Capture the cell that displays the provided text and extract its [X, Y] central coordinate. 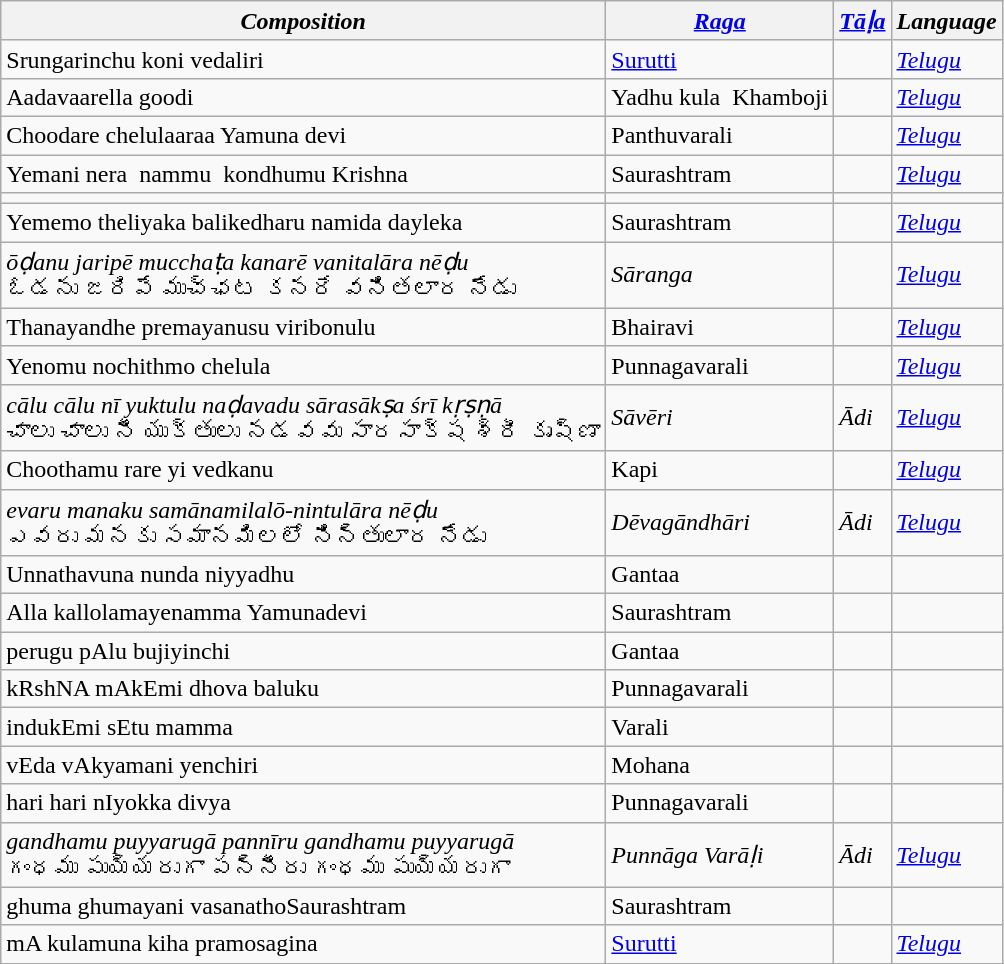
vEda vAkyamani yenchiri [304, 765]
Srungarinchu koni vedaliri [304, 59]
hari hari nIyokka divya [304, 803]
Composition [304, 21]
Kapi [720, 470]
Tāḷa [862, 21]
Choodare chelulaaraa Yamuna devi [304, 135]
Yememo theliyaka balikedharu namida dayleka [304, 223]
ghuma ghumayani vasanathoSaurashtram [304, 906]
Bhairavi [720, 327]
Dēvagāndhāri [720, 522]
Sāranga [720, 276]
Yenomu nochithmo chelula [304, 365]
Raga [720, 21]
Yemani nera nammu kondhumu Krishna [304, 173]
Alla kallolamayenamma Yamunadevi [304, 613]
evaru manaku samānamilalō-nintulāra nēḍu ఎవరు మనకు సమానమిలలో నిన్తులార నేడు [304, 522]
kRshNA mAkEmi dhova baluku [304, 689]
Unnathavuna nunda niyyadhu [304, 575]
Panthuvarali [720, 135]
Thanayandhe premayanusu viribonulu [304, 327]
gandhamu puyyarugā pannīru gandhamu puyyarugā గంధము పుయ్యరుగా పన్నీరు గంధము పుయ్యరుగా [304, 854]
Language [946, 21]
cālu cālu nī yuktulu naḍavadu sārasākṣa śrī kṛṣṇā చాలు చాలు నీ యుక్తులు నడవవు సారసాక్ష శ్రీ కృష్ణా [304, 418]
Choothamu rare yi vedkanu [304, 470]
Aadavaarella goodi [304, 97]
mA kulamuna kiha pramosagina [304, 944]
ōḍanu jaripē mucchaṭa kanarē vanitalāra nēḍu ఓడను జరిపే ముచ్ఛట కనరే వనితలార నేడు [304, 276]
Varali [720, 727]
Mohana [720, 765]
Sāvēri [720, 418]
Punnāga Varāḷi [720, 854]
indukEmi sEtu mamma [304, 727]
Yadhu kula Khamboji [720, 97]
perugu pAlu bujiyinchi [304, 651]
